Provide the (X, Y) coordinate of the cell's center where the given text is located.  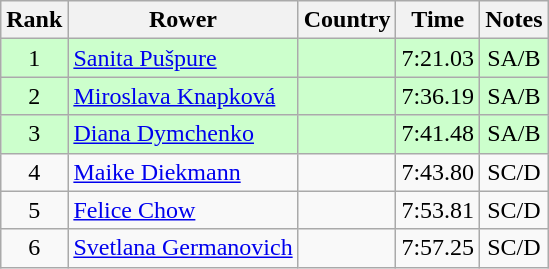
Svetlana Germanovich (183, 248)
Miroslava Knapková (183, 96)
1 (34, 58)
7:36.19 (438, 96)
3 (34, 134)
2 (34, 96)
7:41.48 (438, 134)
Time (438, 20)
6 (34, 248)
Diana Dymchenko (183, 134)
Felice Chow (183, 210)
5 (34, 210)
Rank (34, 20)
4 (34, 172)
Maike Diekmann (183, 172)
7:21.03 (438, 58)
7:53.81 (438, 210)
Notes (514, 20)
Sanita Pušpure (183, 58)
Country (347, 20)
Rower (183, 20)
7:43.80 (438, 172)
7:57.25 (438, 248)
